Return (x, y) of the center of cell containing provided text 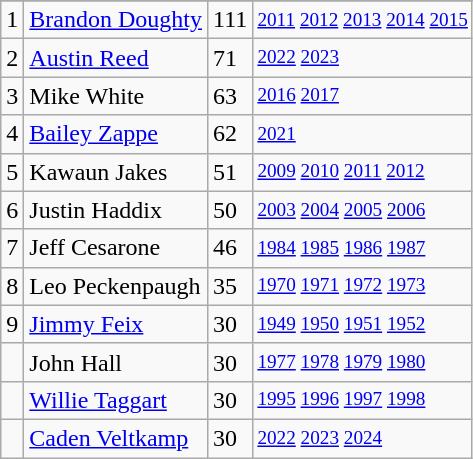
2022 2023 (363, 58)
7 (12, 248)
50 (230, 210)
3 (12, 96)
1949 1950 1951 1952 (363, 324)
1970 1971 1972 1973 (363, 286)
63 (230, 96)
71 (230, 58)
2021 (363, 134)
2011 2012 2013 2014 2015 (363, 20)
John Hall (116, 362)
8 (12, 286)
Austin Reed (116, 58)
2016 2017 (363, 96)
46 (230, 248)
35 (230, 286)
Justin Haddix (116, 210)
1977 1978 1979 1980 (363, 362)
Willie Taggart (116, 400)
111 (230, 20)
1984 1985 1986 1987 (363, 248)
2009 2010 2011 2012 (363, 172)
9 (12, 324)
Jimmy Feix (116, 324)
2022 2023 2024 (363, 438)
Jeff Cesarone (116, 248)
2 (12, 58)
Caden Veltkamp (116, 438)
6 (12, 210)
Brandon Doughty (116, 20)
Mike White (116, 96)
62 (230, 134)
2003 2004 2005 2006 (363, 210)
4 (12, 134)
Bailey Zappe (116, 134)
51 (230, 172)
Kawaun Jakes (116, 172)
Leo Peckenpaugh (116, 286)
1 (12, 20)
1995 1996 1997 1998 (363, 400)
5 (12, 172)
